Output the (x, y) coordinate of the center of the cell containing the given text.  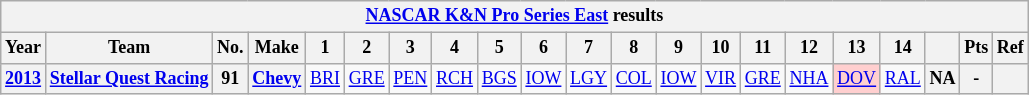
14 (902, 48)
9 (678, 48)
PEN (410, 78)
DOV (857, 78)
- (976, 78)
13 (857, 48)
Ref (1010, 48)
Pts (976, 48)
No. (230, 48)
1 (326, 48)
Year (24, 48)
11 (762, 48)
8 (634, 48)
12 (809, 48)
VIR (721, 78)
LGY (589, 78)
3 (410, 48)
5 (499, 48)
10 (721, 48)
6 (544, 48)
2013 (24, 78)
RAL (902, 78)
NASCAR K&N Pro Series East results (514, 16)
Make (277, 48)
Team (128, 48)
4 (455, 48)
RCH (455, 78)
91 (230, 78)
COL (634, 78)
Stellar Quest Racing (128, 78)
BGS (499, 78)
NA (942, 78)
Chevy (277, 78)
7 (589, 48)
NHA (809, 78)
BRI (326, 78)
2 (366, 48)
